Determine the [X, Y] coordinate at the center of the cell enclosing the given text.  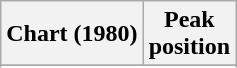
Peak position [189, 34]
Chart (1980) [72, 34]
